Locate the cell with the specified text and output its [X, Y] center coordinate. 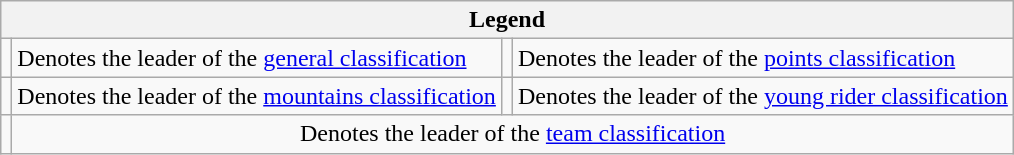
Denotes the leader of the general classification [257, 58]
Legend [508, 20]
Denotes the leader of the points classification [762, 58]
Denotes the leader of the mountains classification [257, 96]
Denotes the leader of the team classification [513, 134]
Denotes the leader of the young rider classification [762, 96]
